Extract the (X, Y) coordinate from the center of the cell holding the provided text.  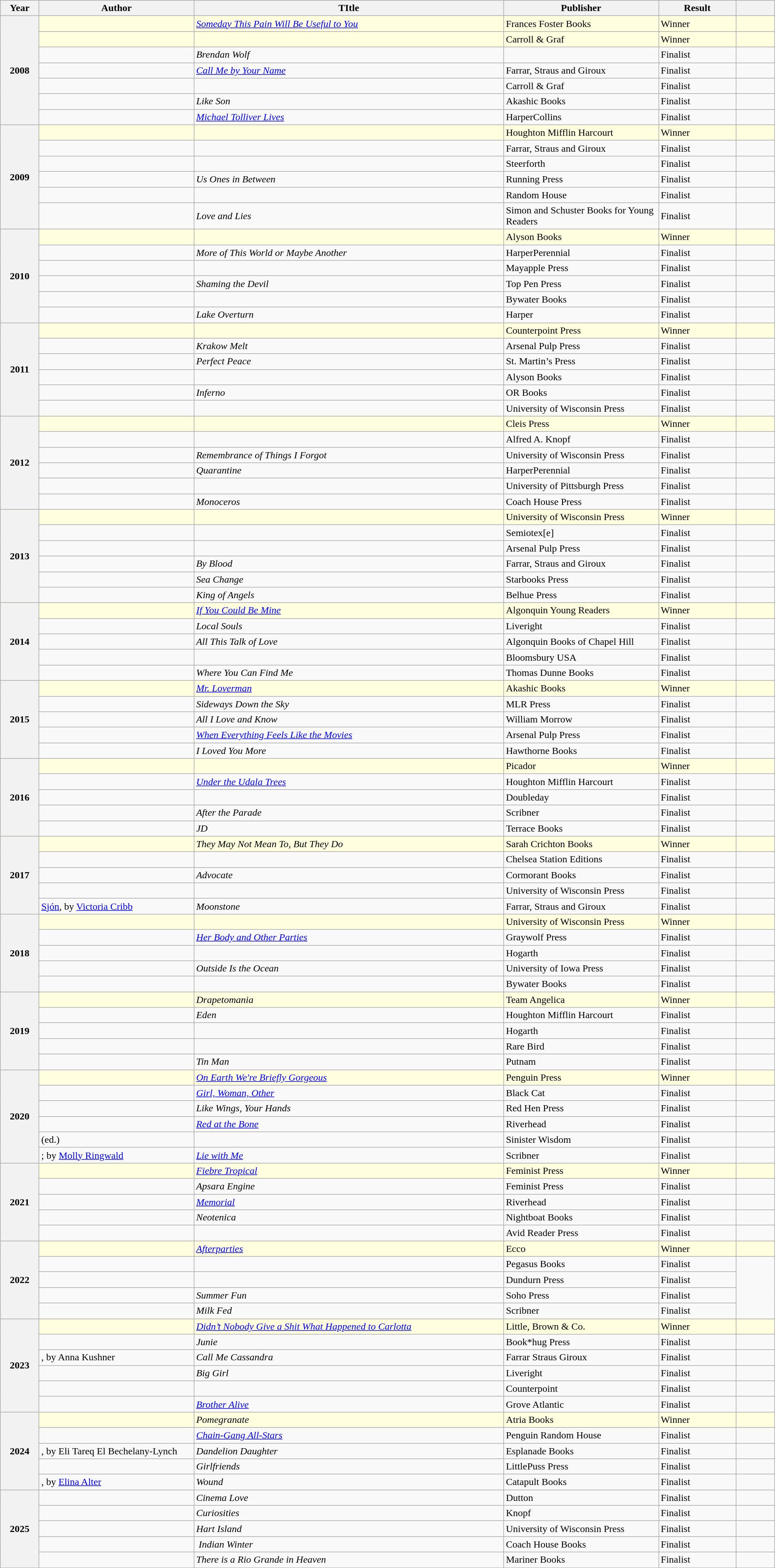
Milk Fed (349, 1311)
Brendan Wolf (349, 55)
Perfect Peace (349, 361)
Didn’t Nobody Give a Shit What Happened to Carlotta (349, 1326)
Afterparties (349, 1249)
Girl, Woman, Other (349, 1093)
JD (349, 828)
Steerforth (581, 164)
Soho Press (581, 1295)
Catapult Books (581, 1482)
Dutton (581, 1498)
Red Hen Press (581, 1108)
2012 (20, 462)
, by Anna Kushner (116, 1357)
Girlfriends (349, 1467)
Running Press (581, 179)
Where You Can Find Me (349, 673)
Sjón, by Victoria Cribb (116, 906)
2016 (20, 797)
Cinema Love (349, 1498)
Call Me Cassandra (349, 1357)
Apsara Engine (349, 1186)
2009 (20, 177)
Remembrance of Things I Forgot (349, 455)
Moonstone (349, 906)
2023 (20, 1365)
St. Martin’s Press (581, 361)
Quarantine (349, 471)
Algonquin Books of Chapel Hill (581, 642)
They May Not Mean To, But They Do (349, 844)
Chelsea Station Editions (581, 859)
Rare Bird (581, 1046)
On Earth We're Briefly Gorgeous (349, 1077)
Bloomsbury USA (581, 657)
Monoceros (349, 502)
Shaming the Devil (349, 284)
Dundurn Press (581, 1280)
, by Eli Tareq El Bechelany-Lynch (116, 1451)
2019 (20, 1031)
Harper (581, 315)
, by Elina Alter (116, 1482)
Simon and Schuster Books for Young Readers (581, 216)
After the Parade (349, 813)
2018 (20, 953)
Black Cat (581, 1093)
Alfred A. Knopf (581, 439)
By Blood (349, 564)
Red at the Bone (349, 1124)
Advocate (349, 875)
2011 (20, 369)
Terrace Books (581, 828)
University of Iowa Press (581, 969)
All I Love and Know (349, 720)
Pegasus Books (581, 1264)
Semiotex[e] (581, 533)
Graywolf Press (581, 937)
Lake Overturn (349, 315)
Someday This Pain Will Be Useful to You (349, 24)
More of This World or Maybe Another (349, 253)
OR Books (581, 393)
Grove Atlantic (581, 1404)
Coach House Press (581, 502)
Brother Alive (349, 1404)
Cleis Press (581, 424)
Putnam (581, 1062)
Top Pen Press (581, 284)
2008 (20, 70)
Like Son (349, 101)
Author (116, 8)
When Everything Feels Like the Movies (349, 735)
Ecco (581, 1249)
Outside Is the Ocean (349, 969)
Knopf (581, 1513)
Sarah Crichton Books (581, 844)
Starbooks Press (581, 579)
Call Me by Your Name (349, 70)
Eden (349, 1015)
2015 (20, 719)
Frances Foster Books (581, 24)
Doubleday (581, 797)
I Loved You More (349, 751)
Avid Reader Press (581, 1233)
Big Girl (349, 1373)
Inferno (349, 393)
Drapetomania (349, 1000)
Result (697, 8)
Fiebre Tropical (349, 1171)
MLR Press (581, 704)
2013 (20, 556)
Sideways Down the Sky (349, 704)
Her Body and Other Parties (349, 937)
Mr. Loverman (349, 688)
Little, Brown & Co. (581, 1326)
Nightboat Books (581, 1218)
King of Angels (349, 595)
University of Pittsburgh Press (581, 486)
Lie with Me (349, 1155)
Year (20, 8)
2014 (20, 642)
Neotenica (349, 1218)
Team Angelica (581, 1000)
All This Talk of Love (349, 642)
Us Ones in Between (349, 179)
Counterpoint Press (581, 330)
Local Souls (349, 626)
Penguin Press (581, 1077)
Under the Udala Trees (349, 782)
Pomegranate (349, 1420)
Like Wings, Your Hands (349, 1108)
Mariner Books (581, 1560)
Tin Man (349, 1062)
Chain-Gang All-Stars (349, 1435)
Mayapple Press (581, 268)
Hart Island (349, 1529)
2010 (20, 276)
Algonquin Young Readers (581, 610)
TItle (349, 8)
Junie (349, 1342)
Curiosities (349, 1513)
Penguin Random House (581, 1435)
Michael Tolliver Lives (349, 117)
Random House (581, 195)
; by Molly Ringwald (116, 1155)
(ed.) (116, 1140)
Coach House Books (581, 1544)
HarperCollins (581, 117)
Wound (349, 1482)
Farrar Straus Giroux (581, 1357)
2021 (20, 1202)
Picador (581, 766)
If You Could Be Mine (349, 610)
Hawthorne Books (581, 751)
Krakow Melt (349, 346)
2024 (20, 1451)
2017 (20, 875)
2025 (20, 1529)
Love and Lies (349, 216)
Summer Fun (349, 1295)
Sea Change (349, 579)
Memorial (349, 1202)
Dandelion Daughter (349, 1451)
Counterpoint (581, 1389)
Cormorant Books (581, 875)
Sinister Wisdom (581, 1140)
Publisher (581, 8)
LittlePuss Press (581, 1467)
2020 (20, 1116)
Book*hug Press (581, 1342)
William Morrow (581, 720)
2022 (20, 1280)
Atria Books (581, 1420)
Esplanade Books (581, 1451)
Thomas Dunne Books (581, 673)
Indian Winter (349, 1544)
There is a Rio Grande in Heaven (349, 1560)
Belhue Press (581, 595)
